Find where the given text appears and provide that cell's center as (X, Y) coordinate. 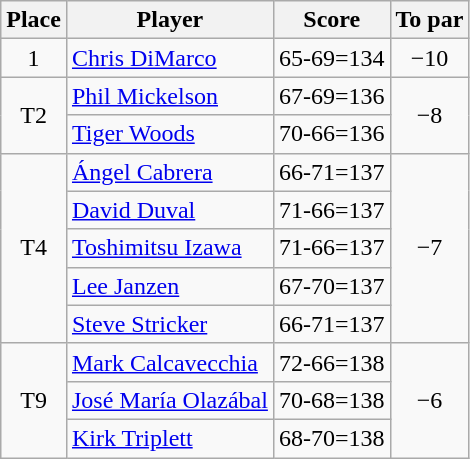
Mark Calcavecchia (170, 362)
Steve Stricker (170, 324)
−8 (430, 115)
Lee Janzen (170, 286)
T2 (34, 115)
Phil Mickelson (170, 96)
−7 (430, 248)
67-69=136 (332, 96)
Chris DiMarco (170, 58)
−6 (430, 400)
Toshimitsu Izawa (170, 248)
72-66=138 (332, 362)
David Duval (170, 210)
Kirk Triplett (170, 438)
70-66=136 (332, 134)
65-69=134 (332, 58)
To par (430, 20)
T9 (34, 400)
Place (34, 20)
1 (34, 58)
Score (332, 20)
70-68=138 (332, 400)
68-70=138 (332, 438)
Ángel Cabrera (170, 172)
Tiger Woods (170, 134)
−10 (430, 58)
67-70=137 (332, 286)
Player (170, 20)
T4 (34, 248)
José María Olazábal (170, 400)
